Identify which cell holds the provided text, then report its [x, y] central coordinate. 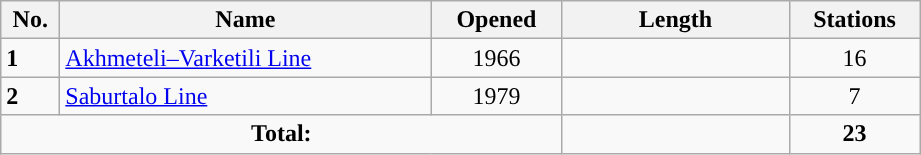
1 [30, 58]
Length [676, 20]
1966 [496, 58]
Stations [854, 20]
Akhmeteli–Varketili Line [246, 58]
1979 [496, 96]
2 [30, 96]
Name [246, 20]
7 [854, 96]
Opened [496, 20]
23 [854, 134]
Total: [282, 134]
No. [30, 20]
Saburtalo Line [246, 96]
16 [854, 58]
